Return [x, y] of the center of cell containing provided text 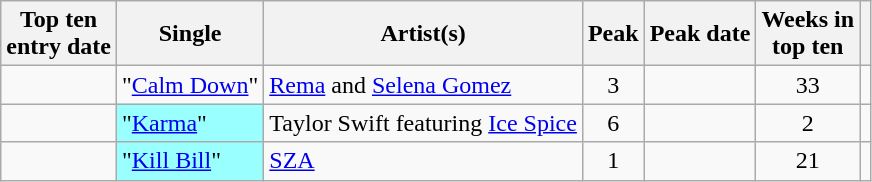
Weeks intop ten [808, 34]
"Karma" [190, 123]
Taylor Swift featuring Ice Spice [424, 123]
Peak date [700, 34]
1 [613, 161]
Artist(s) [424, 34]
Rema and Selena Gomez [424, 85]
Single [190, 34]
3 [613, 85]
21 [808, 161]
Top tenentry date [59, 34]
6 [613, 123]
Peak [613, 34]
SZA [424, 161]
2 [808, 123]
"Kill Bill" [190, 161]
"Calm Down" [190, 85]
33 [808, 85]
